Return [x, y] of the center of cell containing provided text 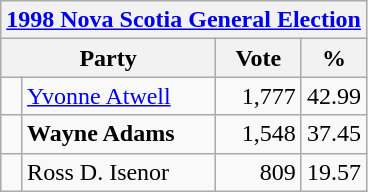
Yvonne Atwell [119, 96]
37.45 [334, 134]
Wayne Adams [119, 134]
1998 Nova Scotia General Election [184, 20]
1,548 [258, 134]
% [334, 58]
Vote [258, 58]
1,777 [258, 96]
Ross D. Isenor [119, 172]
809 [258, 172]
42.99 [334, 96]
Party [108, 58]
19.57 [334, 172]
